Provide the [X, Y] coordinate of the cell's center where the given text is located.  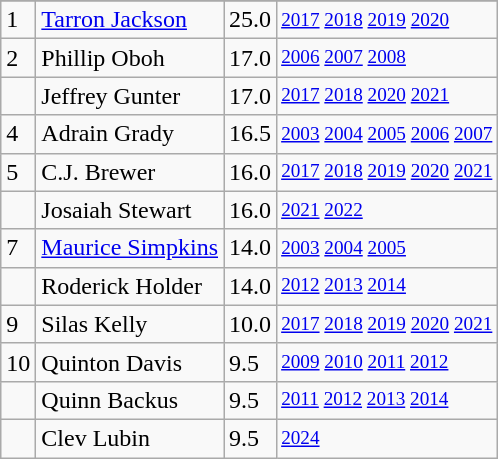
2012 2013 2014 [387, 286]
2009 2010 2011 2012 [387, 362]
2003 2004 2005 [387, 248]
Tarron Jackson [130, 20]
C.J. Brewer [130, 172]
2011 2012 2013 2014 [387, 400]
Maurice Simpkins [130, 248]
10 [18, 362]
Josaiah Stewart [130, 210]
Phillip Oboh [130, 58]
2024 [387, 438]
Quinton Davis [130, 362]
1 [18, 20]
9 [18, 324]
Roderick Holder [130, 286]
10.0 [250, 324]
4 [18, 134]
2 [18, 58]
Jeffrey Gunter [130, 96]
25.0 [250, 20]
5 [18, 172]
2003 2004 2005 2006 2007 [387, 134]
2017 2018 2019 2020 [387, 20]
2017 2018 2020 2021 [387, 96]
Adrain Grady [130, 134]
16.5 [250, 134]
Clev Lubin [130, 438]
Quinn Backus [130, 400]
2006 2007 2008 [387, 58]
2021 2022 [387, 210]
Silas Kelly [130, 324]
7 [18, 248]
